Provide the (x, y) coordinate of the cell's center where the given text is located.  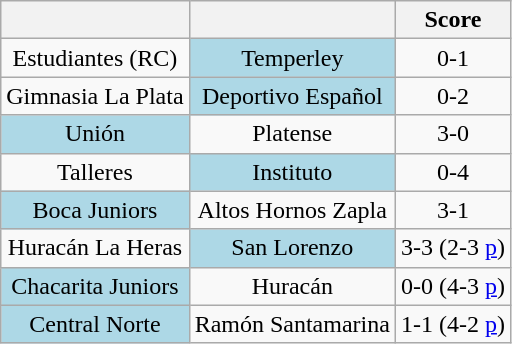
Talleres (95, 172)
Huracán (292, 286)
0-4 (452, 172)
Temperley (292, 58)
Ramón Santamarina (292, 324)
Instituto (292, 172)
0-2 (452, 96)
Chacarita Juniors (95, 286)
Central Norte (95, 324)
0-0 (4-3 p) (452, 286)
Score (452, 20)
3-0 (452, 134)
3-3 (2-3 p) (452, 248)
Altos Hornos Zapla (292, 210)
Platense (292, 134)
Huracán La Heras (95, 248)
San Lorenzo (292, 248)
1-1 (4-2 p) (452, 324)
Unión (95, 134)
0-1 (452, 58)
Estudiantes (RC) (95, 58)
Gimnasia La Plata (95, 96)
Boca Juniors (95, 210)
3-1 (452, 210)
Deportivo Español (292, 96)
